Scan for the cell matching the given text and deliver its [X, Y] coordinate at center. 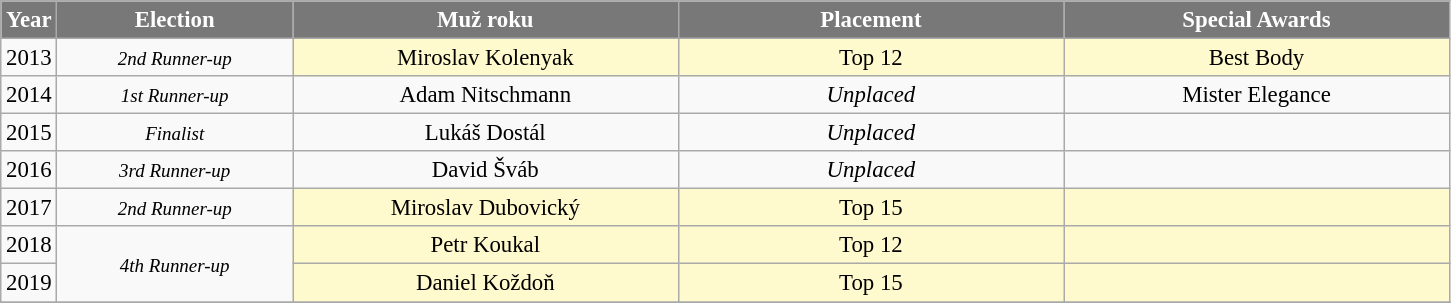
Muž roku [485, 20]
2015 [29, 133]
Election [175, 20]
Adam Nitschmann [485, 95]
Year [29, 20]
Best Body [1257, 58]
2014 [29, 95]
4th Runner-up [175, 264]
Lukáš Dostál [485, 133]
David Šváb [485, 170]
Placement [871, 20]
Daniel Koždoň [485, 283]
3rd Runner-up [175, 170]
Petr Koukal [485, 245]
Mister Elegance [1257, 95]
1st Runner-up [175, 95]
2017 [29, 208]
2018 [29, 245]
2016 [29, 170]
Miroslav Dubovický [485, 208]
Finalist [175, 133]
2019 [29, 283]
2013 [29, 58]
Special Awards [1257, 20]
Miroslav Kolenyak [485, 58]
